Detect which cell encompasses the target text, then output its (x, y) center coordinate. 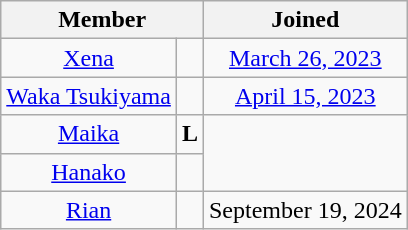
April 15, 2023 (305, 96)
Xena (89, 58)
September 19, 2024 (305, 210)
Member (102, 20)
March 26, 2023 (305, 58)
Waka Tsukiyama (89, 96)
Hanako (89, 172)
Joined (305, 20)
Rian (89, 210)
Maika (89, 134)
L (190, 134)
